Extract the [x, y] coordinate from the center of the cell holding the provided text.  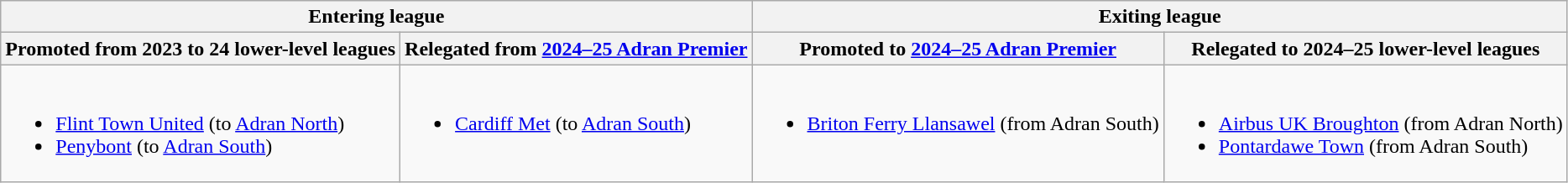
Airbus UK Broughton (from Adran North)Pontardawe Town (from Adran South) [1365, 123]
Relegated to 2024–25 lower-level leagues [1365, 49]
Flint Town United (to Adran North)Penybont (to Adran South) [201, 123]
Exiting league [1160, 17]
Promoted to 2024–25 Adran Premier [958, 49]
Briton Ferry Llansawel (from Adran South) [958, 123]
Promoted from 2023 to 24 lower-level leagues [201, 49]
Relegated from 2024–25 Adran Premier [576, 49]
Cardiff Met (to Adran South) [576, 123]
Entering league [376, 17]
